Detect which cell encompasses the target text, then output its (X, Y) center coordinate. 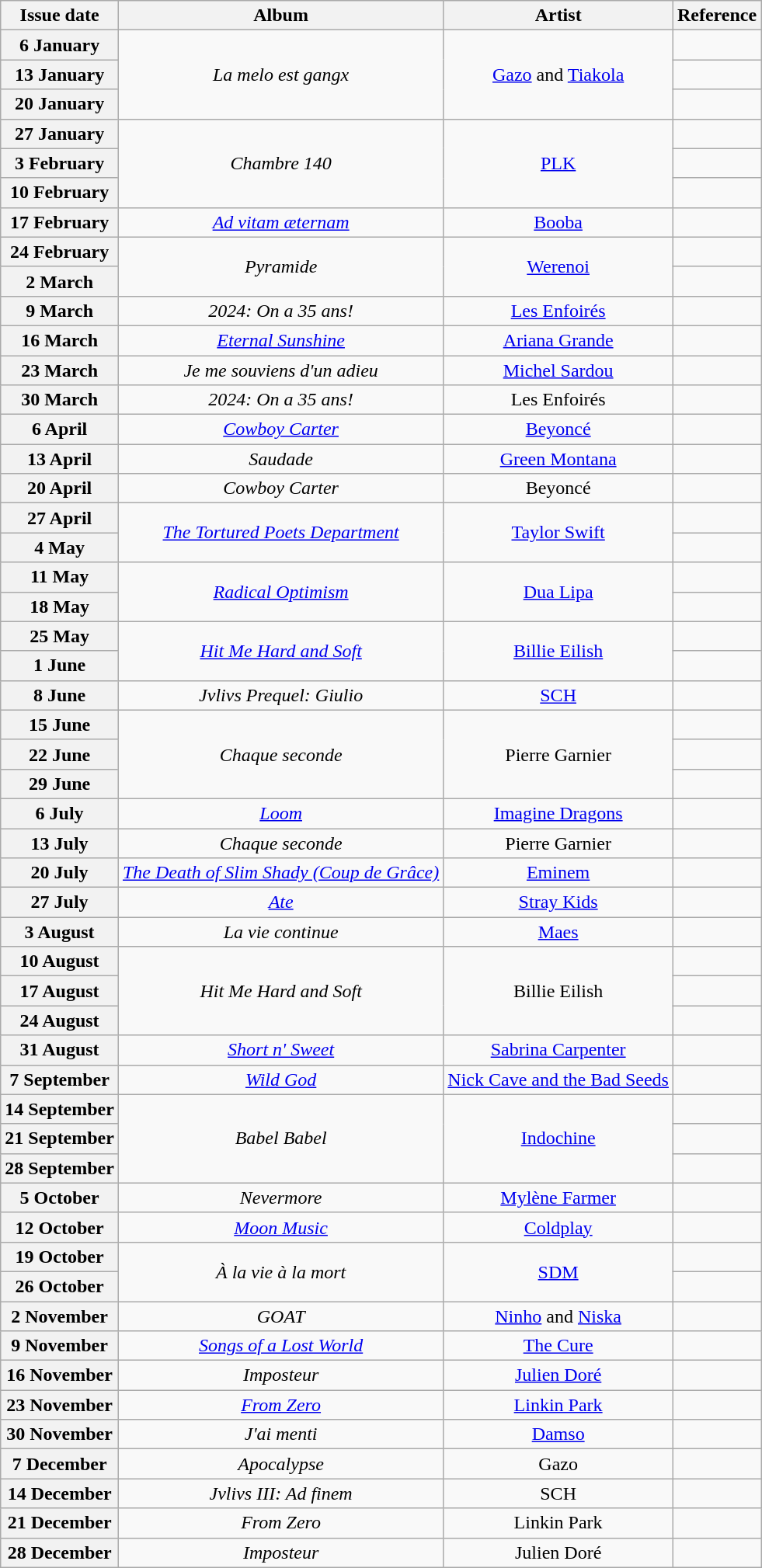
Damso (558, 1434)
21 September (60, 1139)
8 June (60, 695)
J'ai menti (280, 1434)
7 September (60, 1080)
15 June (60, 725)
6 January (60, 45)
Moon Music (280, 1227)
Werenoi (558, 266)
Loom (280, 813)
30 November (60, 1434)
Ninho and Niska (558, 1316)
Eternal Sunshine (280, 340)
17 August (60, 991)
À la vie à la mort (280, 1271)
27 January (60, 134)
4 May (60, 548)
Coldplay (558, 1227)
Maes (558, 932)
Saudade (280, 459)
2 November (60, 1316)
23 November (60, 1405)
27 April (60, 518)
The Tortured Poets Department (280, 533)
10 August (60, 961)
Issue date (60, 16)
10 February (60, 193)
26 October (60, 1286)
Apocalypse (280, 1464)
3 February (60, 163)
Radical Optimism (280, 592)
27 July (60, 902)
12 October (60, 1227)
Ad vitam æternam (280, 222)
Pyramide (280, 266)
La vie continue (280, 932)
Dua Lipa (558, 592)
9 March (60, 311)
Songs of a Lost World (280, 1346)
Album (280, 16)
GOAT (280, 1316)
20 April (60, 488)
Ariana Grande (558, 340)
6 July (60, 813)
Imagine Dragons (558, 813)
23 March (60, 370)
21 December (60, 1523)
Green Montana (558, 459)
30 March (60, 400)
La melo est gangx (280, 75)
Taylor Swift (558, 533)
Reference (716, 16)
29 June (60, 784)
Sabrina Carpenter (558, 1050)
20 January (60, 104)
Michel Sardou (558, 370)
9 November (60, 1346)
Gazo and Tiakola (558, 75)
18 May (60, 607)
13 July (60, 843)
Nick Cave and the Bad Seeds (558, 1080)
28 September (60, 1168)
Wild God (280, 1080)
3 August (60, 932)
Gazo (558, 1464)
5 October (60, 1198)
Mylène Farmer (558, 1198)
24 February (60, 252)
SDM (558, 1271)
Jvlivs III: Ad finem (280, 1493)
28 December (60, 1552)
13 April (60, 459)
14 December (60, 1493)
Eminem (558, 873)
16 November (60, 1375)
Short n' Sweet (280, 1050)
31 August (60, 1050)
22 June (60, 754)
16 March (60, 340)
Artist (558, 16)
7 December (60, 1464)
6 April (60, 429)
17 February (60, 222)
13 January (60, 75)
24 August (60, 1020)
Chambre 140 (280, 163)
The Cure (558, 1346)
PLK (558, 163)
Je me souviens d'un adieu (280, 370)
1 June (60, 666)
Stray Kids (558, 902)
20 July (60, 873)
Indochine (558, 1139)
2 March (60, 281)
19 October (60, 1257)
11 May (60, 577)
Nevermore (280, 1198)
14 September (60, 1109)
Babel Babel (280, 1139)
Ate (280, 902)
Jvlivs Prequel: Giulio (280, 695)
25 May (60, 636)
The Death of Slim Shady (Coup de Grâce) (280, 873)
Booba (558, 222)
